Search for the cell housing the specified text and yield its [X, Y] center coordinate. 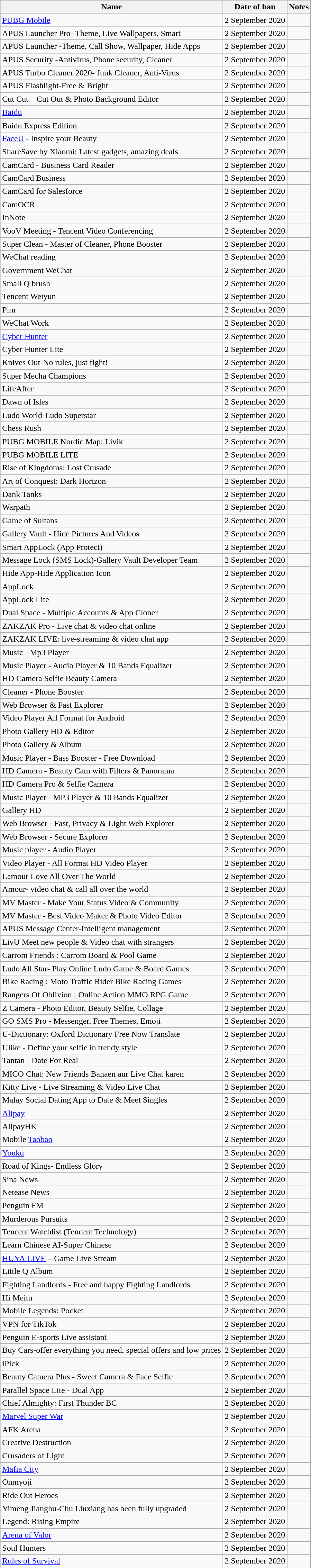
Knives Out-No rules, just fight! [111, 362]
Video Player - All Format HD Video Player [111, 863]
HD Camera Selfie Beauty Camera [111, 679]
Smart AppLock (App Protect) [111, 547]
Malay Social Dating App to Date & Meet Singles [111, 1100]
Rangers Of Oblivion : Online Action MMO RPG Game [111, 995]
Bike Racing : Moto Traffic Rider Bike Racing Games [111, 981]
Gallery HD [111, 810]
Cut Cut – Cut Out & Photo Background Editor [111, 99]
Marvel Super War [111, 1416]
Photo Gallery & Album [111, 744]
Music player - Audio Player [111, 850]
Road of Kings- Endless Glory [111, 1166]
AppLock Lite [111, 600]
Yimeng Jianghu-Chu Liuxiang has been fully upgraded [111, 1508]
LivU Meet new people & Video chat with strangers [111, 942]
Chess Rush [111, 428]
Super Clean - Master of Cleaner, Phone Booster [111, 244]
CamCard Business [111, 178]
Alipay [111, 1113]
Dual Space - Multiple Accounts & App Cloner [111, 613]
VPN for TikTok [111, 1324]
Notes [299, 7]
Parallel Space Lite - Dual App [111, 1390]
Music Player - Bass Booster - Free Download [111, 758]
Mobile Taobao [111, 1140]
HD Camera Pro & Selfie Camera [111, 784]
Little Q Album [111, 1271]
GO SMS Pro - Messenger, Free Themes, Emoji [111, 1021]
Music Player - Audio Player & 10 Bands Equalizer [111, 665]
Crusaders of Light [111, 1456]
AlipayHK [111, 1126]
Warpath [111, 507]
Web Browser - Fast, Privacy & Light Web Explorer [111, 824]
APUS Flashlight-Free & Bright [111, 86]
Web Browser - Secure Explorer [111, 837]
Tencent Weiyun [111, 297]
Fighting Landlords - Free and happy Fighting Landlords [111, 1285]
Soul Hunters [111, 1548]
Baidu Express Edition [111, 125]
PUBG MOBILE Nordic Map: Livik [111, 442]
InNote [111, 218]
Tantan - Date For Real [111, 1061]
Baidu [111, 112]
WeChat Work [111, 323]
Ludo All Star- Play Online Ludo Game & Board Games [111, 968]
Sina News [111, 1179]
Art of Conquest: Dark Horizon [111, 481]
U-Dictionary: Oxford Dictionary Free Now Translate [111, 1034]
Onmyoji [111, 1482]
ZAKZAK LIVE: live-streaming & video chat app [111, 639]
Amour- video chat & call all over the world [111, 889]
Ludo World-Ludo Superstar [111, 415]
MICO Chat: New Friends Banaen aur Live Chat karen [111, 1074]
MV Master - Make Your Status Video & Community [111, 903]
Penguin E-sports Live assistant [111, 1337]
Web Browser & Fast Explorer [111, 705]
Pitu [111, 310]
Arena of Valor [111, 1535]
Music Player - MP3 Player & 10 Bands Equalizer [111, 797]
Mafia City [111, 1469]
Chief Almighty: First Thunder BC [111, 1403]
Legend: Rising Empire [111, 1522]
Rise of Kingdoms: Lost Crusade [111, 468]
Government WeChat [111, 270]
Date of ban [255, 7]
LifeAfter [111, 389]
Hi Meitu [111, 1298]
Rules of Survival [111, 1561]
AFK Arena [111, 1430]
APUS Launcher Pro- Theme, Live Wallpapers, Smart [111, 33]
FaceU - Inspire your Beauty [111, 138]
PUBG Mobile [111, 20]
APUS Launcher -Theme, Call Show, Wallpaper, Hide Apps [111, 46]
Cyber Hunter Lite [111, 349]
Carrom Friends : Carrom Board & Pool Game [111, 955]
MV Master - Best Video Maker & Photo Video Editor [111, 916]
Message Lock (SMS Lock)-Gallery Vault Developer Team [111, 560]
Z Camera - Photo Editor, Beauty Selfie, Collage [111, 1008]
ZAKZAK Pro - Live chat & video chat online [111, 626]
Learn Chinese AI-Super Chinese [111, 1245]
Penguin FM [111, 1205]
CamCard - Business Card Reader [111, 165]
APUS Turbo Cleaner 2020- Junk Cleaner, Anti-Virus [111, 73]
Dawn of Isles [111, 402]
Super Mecha Champions [111, 375]
Buy Cars-offer everything you need, special offers and low prices [111, 1350]
HD Camera - Beauty Cam with Filters & Panorama [111, 771]
APUS Message Center-Intelligent management [111, 929]
Tencent Watchlist (Tencent Technology) [111, 1232]
Gallery Vault - Hide Pictures And Videos [111, 534]
Youku [111, 1153]
Cleaner - Phone Booster [111, 692]
iPick [111, 1363]
Name [111, 7]
Mobile Legends: Pocket [111, 1311]
Ride Out Heroes [111, 1495]
Beauty Camera Plus - Sweet Camera & Face Selfie [111, 1377]
Game of Sultans [111, 520]
Ulike - Define your selfie in trendy style [111, 1048]
Dank Tanks [111, 494]
Hide App-Hide Application Icon [111, 573]
Small Q brush [111, 283]
AppLock [111, 587]
WeChat reading [111, 257]
CamOCR [111, 205]
Murderous Pursuits [111, 1218]
Creative Destruction [111, 1443]
APUS Security -Antivirus, Phone security, Cleaner [111, 60]
Netease News [111, 1192]
Cyber Hunter [111, 336]
ShareSave by Xiaomi: Latest gadgets, amazing deals [111, 152]
VooV Meeting - Tencent Video Conferencing [111, 231]
Video Player All Format for Android [111, 718]
Kitty Live - Live Streaming & Video Live Chat [111, 1087]
PUBG MOBILE LITE [111, 455]
Music - Mp3 Player [111, 652]
HUYA LIVE – Game Live Stream [111, 1258]
CamCard for Salesforce [111, 191]
Lamour Love All Over The World [111, 876]
Photo Gallery HD & Editor [111, 731]
